From the cell containing the given text, extract its center point as (X, Y) coordinate. 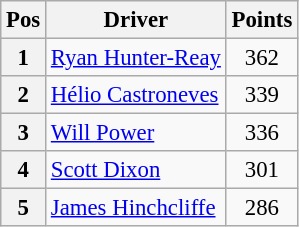
Scott Dixon (136, 170)
286 (262, 208)
Pos (24, 20)
3 (24, 133)
336 (262, 133)
1 (24, 58)
339 (262, 95)
Hélio Castroneves (136, 95)
Points (262, 20)
James Hinchcliffe (136, 208)
2 (24, 95)
Will Power (136, 133)
4 (24, 170)
5 (24, 208)
362 (262, 58)
Ryan Hunter-Reay (136, 58)
301 (262, 170)
Driver (136, 20)
